Output the (X, Y) coordinate of the center of the cell containing the given text.  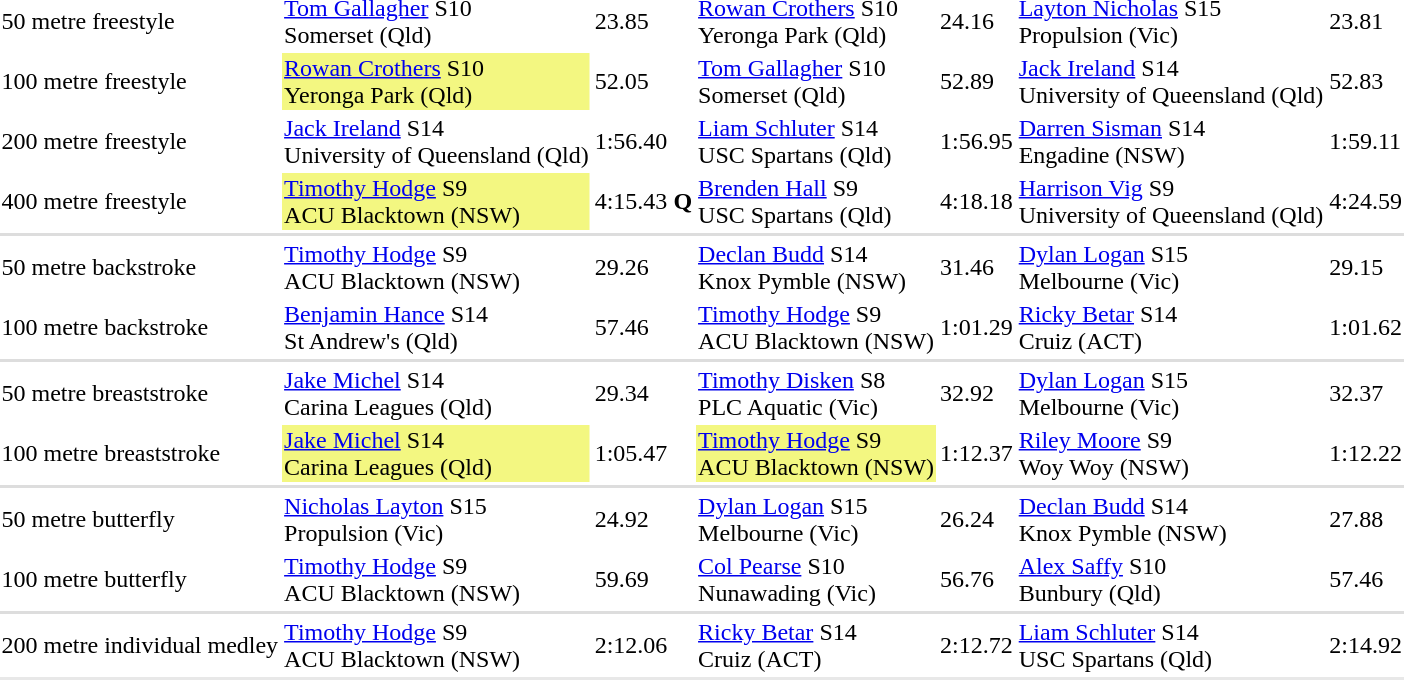
100 metre freestyle (140, 82)
200 metre freestyle (140, 142)
200 metre individual medley (140, 646)
52.83 (1366, 82)
1:12.37 (977, 454)
4:18.18 (977, 202)
52.89 (977, 82)
1:12.22 (1366, 454)
400 metre freestyle (140, 202)
50 metre breaststroke (140, 394)
1:59.11 (1366, 142)
1:56.95 (977, 142)
1:01.29 (977, 328)
Harrison Vig S9 University of Queensland (Qld) (1171, 202)
1:56.40 (643, 142)
2:14.92 (1366, 646)
100 metre breaststroke (140, 454)
100 metre butterfly (140, 580)
Brenden Hall S9 USC Spartans (Qld) (816, 202)
4:15.43 Q (643, 202)
32.92 (977, 394)
50 metre backstroke (140, 268)
Tom Gallagher S10 Somerset (Qld) (816, 82)
27.88 (1366, 520)
29.34 (643, 394)
100 metre backstroke (140, 328)
1:05.47 (643, 454)
2:12.06 (643, 646)
2:12.72 (977, 646)
29.15 (1366, 268)
Rowan Crothers S10 Yeronga Park (Qld) (437, 82)
Alex Saffy S10 Bunbury (Qld) (1171, 580)
Timothy Disken S8 PLC Aquatic (Vic) (816, 394)
26.24 (977, 520)
59.69 (643, 580)
29.26 (643, 268)
Darren Sisman S14 Engadine (NSW) (1171, 142)
Benjamin Hance S14 St Andrew's (Qld) (437, 328)
24.92 (643, 520)
56.76 (977, 580)
Riley Moore S9 Woy Woy (NSW) (1171, 454)
Nicholas Layton S15 Propulsion (Vic) (437, 520)
32.37 (1366, 394)
Col Pearse S10 Nunawading (Vic) (816, 580)
50 metre butterfly (140, 520)
52.05 (643, 82)
1:01.62 (1366, 328)
31.46 (977, 268)
4:24.59 (1366, 202)
